Search for the cell housing the specified text and yield its [X, Y] center coordinate. 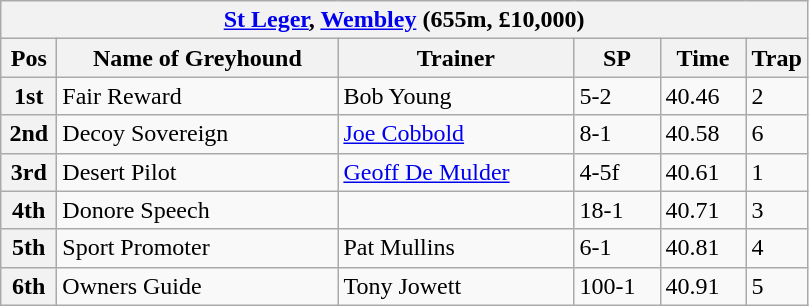
Trap [776, 58]
40.71 [703, 210]
4-5f [617, 172]
4th [29, 210]
4 [776, 248]
Desert Pilot [198, 172]
8-1 [617, 134]
5th [29, 248]
40.46 [703, 96]
Decoy Sovereign [198, 134]
2nd [29, 134]
40.81 [703, 248]
Tony Jowett [456, 286]
Bob Young [456, 96]
6 [776, 134]
Sport Promoter [198, 248]
Joe Cobbold [456, 134]
Name of Greyhound [198, 58]
3 [776, 210]
1st [29, 96]
3rd [29, 172]
SP [617, 58]
Pat Mullins [456, 248]
Pos [29, 58]
Owners Guide [198, 286]
2 [776, 96]
40.61 [703, 172]
Geoff De Mulder [456, 172]
1 [776, 172]
Trainer [456, 58]
18-1 [617, 210]
40.58 [703, 134]
5 [776, 286]
6th [29, 286]
6-1 [617, 248]
Time [703, 58]
5-2 [617, 96]
100-1 [617, 286]
Fair Reward [198, 96]
St Leger, Wembley (655m, £10,000) [404, 20]
40.91 [703, 286]
Donore Speech [198, 210]
